Pinpoint the cell where the given text exists, returning its (x, y) midpoint coordinate. 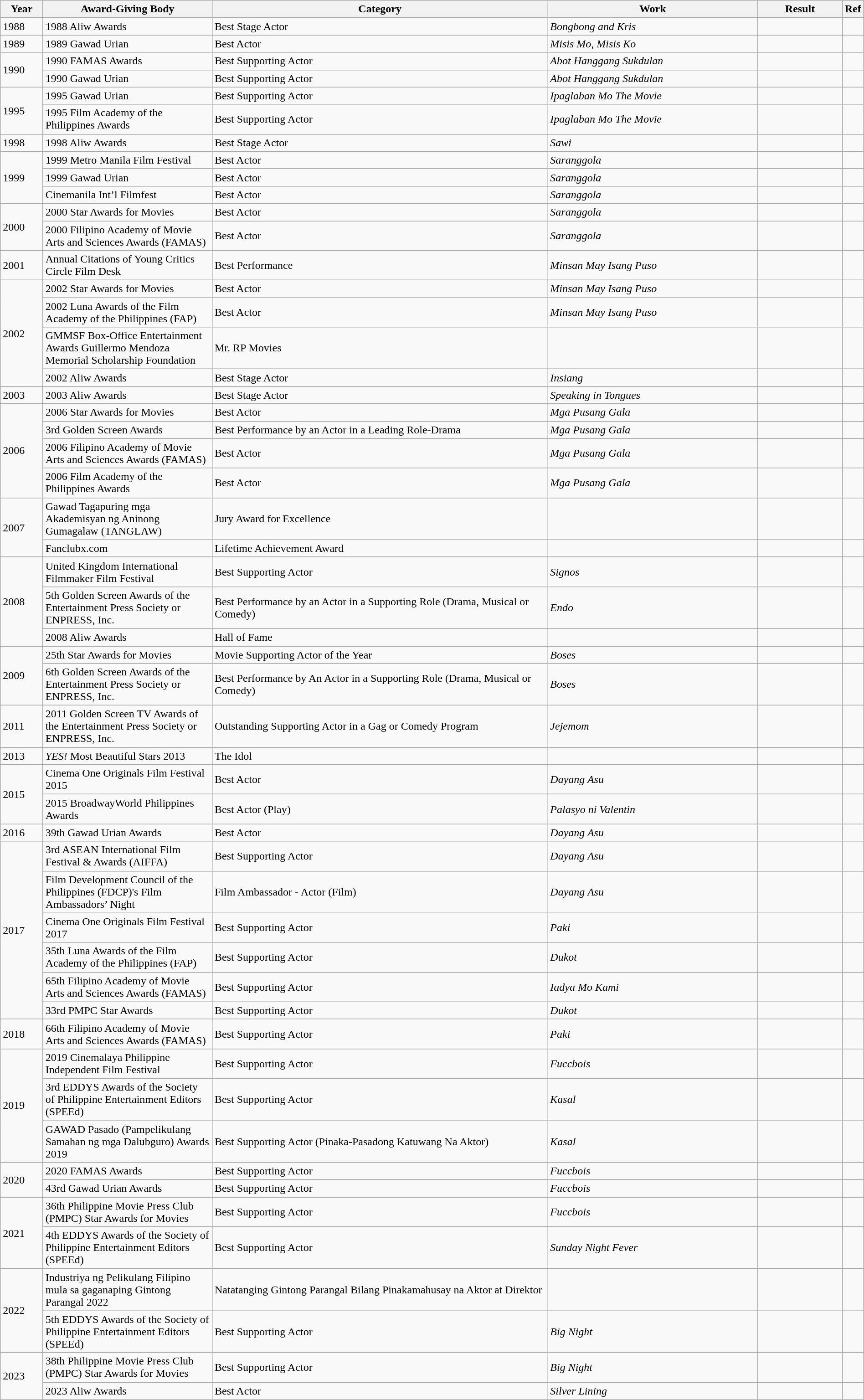
GAWAD Pasado (Pampelikulang Samahan ng mga Dalubguro) Awards 2019 (128, 1141)
39th Gawad Urian Awards (128, 833)
Best Performance by an Actor in a Supporting Role (Drama, Musical or Comedy) (380, 607)
Natatanging Gintong Parangal Bilang Pinakamahusay na Aktor at Direktor (380, 1290)
2011 Golden Screen TV Awards of the Entertainment Press Society or ENPRESS, Inc. (128, 726)
Misis Mo, Misis Ko (653, 44)
Work (653, 9)
Fanclubx.com (128, 548)
2011 (22, 726)
Sunday Night Fever (653, 1248)
Cinemanila Int’l Filmfest (128, 195)
Lifetime Achievement Award (380, 548)
2015 (22, 794)
25th Star Awards for Movies (128, 655)
5th Golden Screen Awards of the Entertainment Press Society or ENPRESS, Inc. (128, 607)
2008 Aliw Awards (128, 637)
1988 (22, 26)
1995 Gawad Urian (128, 96)
1999 Gawad Urian (128, 177)
6th Golden Screen Awards of the Entertainment Press Society or ENPRESS, Inc. (128, 685)
Best Performance (380, 265)
1999 (22, 177)
GMMSF Box-Office Entertainment Awards Guillermo Mendoza Memorial Scholarship Foundation (128, 348)
1988 Aliw Awards (128, 26)
2023 (22, 1376)
38th Philippine Movie Press Club (PMPC) Star Awards for Movies (128, 1367)
2003 Aliw Awards (128, 395)
Industriya ng Pelikulang Filipino mula sa gaganaping Gintong Parangal 2022 (128, 1290)
Speaking in Tongues (653, 395)
Category (380, 9)
Iadya Mo Kami (653, 987)
2002 Aliw Awards (128, 378)
Gawad Tagapuring mga Akademisyan ng Aninong Gumagalaw (TANGLAW) (128, 519)
1995 Film Academy of the Philippines Awards (128, 119)
1995 (22, 110)
Annual Citations of Young Critics Circle Film Desk (128, 265)
Cinema One Originals Film Festival 2017 (128, 928)
Jejemom (653, 726)
33rd PMPC Star Awards (128, 1010)
2019 (22, 1106)
5th EDDYS Awards of the Society of Philippine Entertainment Editors (SPEEd) (128, 1332)
1999 Metro Manila Film Festival (128, 160)
Movie Supporting Actor of the Year (380, 655)
1998 Aliw Awards (128, 143)
1990 Gawad Urian (128, 78)
1990 (22, 70)
United Kingdom International Filmmaker Film Festival (128, 571)
Film Development Council of the Philippines (FDCP)'s Film Ambassadors’ Night (128, 892)
2003 (22, 395)
2020 FAMAS Awards (128, 1171)
1989 (22, 44)
Year (22, 9)
2002 Star Awards for Movies (128, 289)
2002 (22, 334)
3rd Golden Screen Awards (128, 430)
3rd ASEAN International Film Festival & Awards (AIFFA) (128, 856)
Best Performance by an Actor in a Leading Role-Drama (380, 430)
2007 (22, 527)
2016 (22, 833)
2022 (22, 1311)
Best Performance by An Actor in a Supporting Role (Drama, Musical or Comedy) (380, 685)
66th Filipino Academy of Movie Arts and Sciences Awards (FAMAS) (128, 1034)
Cinema One Originals Film Festival 2015 (128, 779)
2013 (22, 756)
2006 (22, 451)
1989 Gawad Urian (128, 44)
Film Ambassador - Actor (Film) (380, 892)
Sawi (653, 143)
2000 (22, 227)
Outstanding Supporting Actor in a Gag or Comedy Program (380, 726)
2023 Aliw Awards (128, 1391)
2015 BroadwayWorld Philippines Awards (128, 809)
2008 (22, 602)
Jury Award for Excellence (380, 519)
Insiang (653, 378)
65th Filipino Academy of Movie Arts and Sciences Awards (FAMAS) (128, 987)
2009 (22, 676)
2019 Cinemalaya Philippine Independent Film Festival (128, 1064)
Best Supporting Actor (Pinaka-Pasadong Katuwang Na Aktor) (380, 1141)
Signos (653, 571)
Mr. RP Movies (380, 348)
2000 Filipino Academy of Movie Arts and Sciences Awards (FAMAS) (128, 235)
36th Philippine Movie Press Club (PMPC) Star Awards for Movies (128, 1212)
1998 (22, 143)
2006 Star Awards for Movies (128, 412)
2018 (22, 1034)
2002 Luna Awards of the Film Academy of the Philippines (FAP) (128, 313)
The Idol (380, 756)
3rd EDDYS Awards of the Society of Philippine Entertainment Editors (SPEEd) (128, 1099)
1990 FAMAS Awards (128, 61)
Best Actor (Play) (380, 809)
2001 (22, 265)
2006 Filipino Academy of Movie Arts and Sciences Awards (FAMAS) (128, 453)
4th EDDYS Awards of the Society of Philippine Entertainment Editors (SPEEd) (128, 1248)
Result (800, 9)
35th Luna Awards of the Film Academy of the Philippines (FAP) (128, 957)
Bongbong and Kris (653, 26)
43rd Gawad Urian Awards (128, 1189)
Palasyo ni Valentin (653, 809)
2021 (22, 1233)
Hall of Fame (380, 637)
Award-Giving Body (128, 9)
2006 Film Academy of the Philippines Awards (128, 483)
YES! Most Beautiful Stars 2013 (128, 756)
Endo (653, 607)
2017 (22, 930)
Silver Lining (653, 1391)
2000 Star Awards for Movies (128, 212)
Ref (853, 9)
2020 (22, 1180)
